Pinpoint the cell where the given text exists, returning its (x, y) midpoint coordinate. 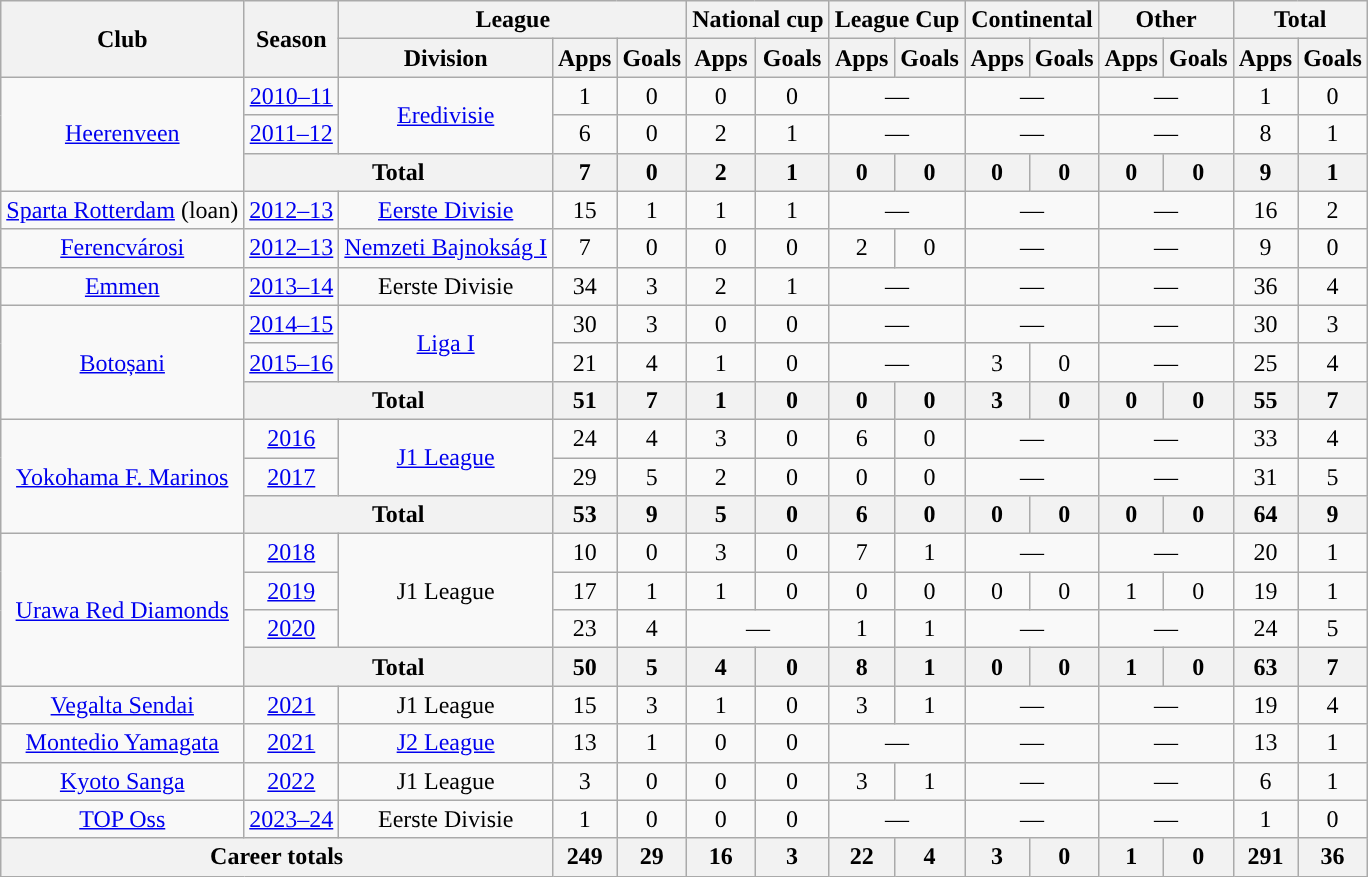
Ferencvárosi (122, 248)
50 (584, 667)
League Cup (897, 20)
21 (584, 362)
17 (584, 591)
Season (292, 39)
2019 (292, 591)
249 (584, 857)
2011–12 (292, 134)
Heerenveen (122, 134)
2014–15 (292, 324)
2017 (292, 477)
Yokohama F. Marinos (122, 476)
64 (1265, 515)
22 (862, 857)
Emmen (122, 286)
Vegalta Sendai (122, 705)
2022 (292, 781)
Continental (1032, 20)
34 (584, 286)
55 (1265, 400)
League (513, 20)
2023–24 (292, 819)
2016 (292, 438)
Sparta Rotterdam (loan) (122, 210)
51 (584, 400)
Liga I (446, 343)
63 (1265, 667)
Career totals (277, 857)
Division (446, 58)
25 (1265, 362)
Kyoto Sanga (122, 781)
Botoșani (122, 362)
2015–16 (292, 362)
Montedio Yamagata (122, 743)
291 (1265, 857)
Eredivisie (446, 115)
Other (1166, 20)
10 (584, 553)
2013–14 (292, 286)
2018 (292, 553)
20 (1265, 553)
2020 (292, 629)
53 (584, 515)
33 (1265, 438)
Urawa Red Diamonds (122, 610)
23 (584, 629)
2010–11 (292, 96)
Nemzeti Bajnokság I (446, 248)
31 (1265, 477)
National cup (758, 20)
Club (122, 39)
J2 League (446, 743)
TOP Oss (122, 819)
